Determine the (x, y) coordinate at the center of the cell enclosing the given text.  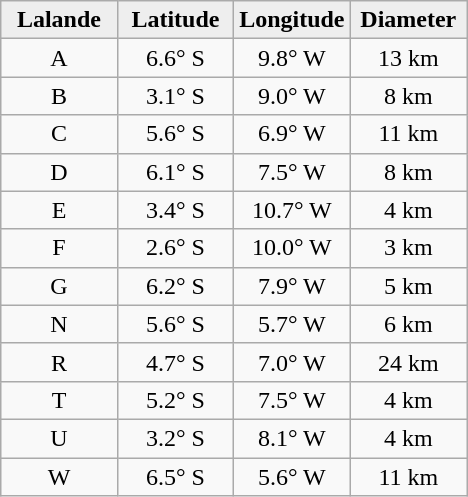
C (59, 134)
T (59, 400)
9.8° W (292, 58)
D (59, 172)
5.6° W (292, 477)
10.7° W (292, 210)
Diameter (408, 20)
10.0° W (292, 248)
4.7° S (175, 362)
Lalande (59, 20)
6.1° S (175, 172)
2.6° S (175, 248)
6 km (408, 324)
6.2° S (175, 286)
5.2° S (175, 400)
3.2° S (175, 438)
E (59, 210)
R (59, 362)
Longitude (292, 20)
5 km (408, 286)
6.5° S (175, 477)
7.0° W (292, 362)
W (59, 477)
U (59, 438)
6.9° W (292, 134)
24 km (408, 362)
3 km (408, 248)
F (59, 248)
Latitude (175, 20)
3.4° S (175, 210)
13 km (408, 58)
N (59, 324)
7.9° W (292, 286)
6.6° S (175, 58)
B (59, 96)
A (59, 58)
8.1° W (292, 438)
3.1° S (175, 96)
G (59, 286)
9.0° W (292, 96)
5.7° W (292, 324)
